Scan for the cell matching the given text and deliver its [X, Y] coordinate at center. 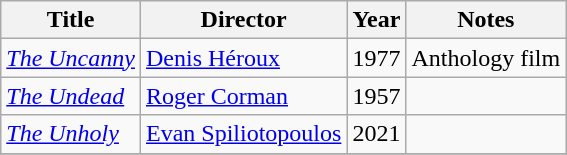
1957 [376, 96]
Roger Corman [243, 96]
Evan Spiliotopoulos [243, 134]
Title [71, 20]
Year [376, 20]
The Unholy [71, 134]
Anthology film [486, 58]
Notes [486, 20]
Denis Héroux [243, 58]
1977 [376, 58]
2021 [376, 134]
The Uncanny [71, 58]
Director [243, 20]
The Undead [71, 96]
